Scan for the cell matching the given text and deliver its (X, Y) coordinate at center. 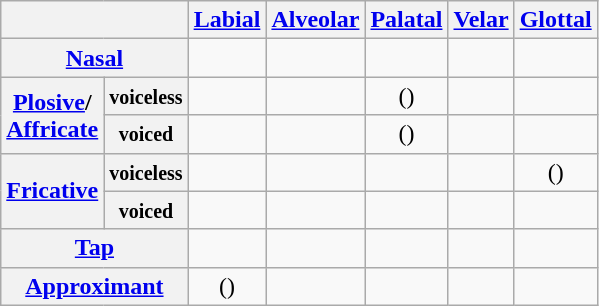
Plosive/Affricate (52, 115)
Alveolar (316, 20)
Palatal (406, 20)
Labial (227, 20)
Velar (481, 20)
Tap (94, 248)
Nasal (94, 58)
Glottal (556, 20)
Fricative (52, 191)
Approximant (94, 286)
